Locate the cell with the specified text and output its (x, y) center coordinate. 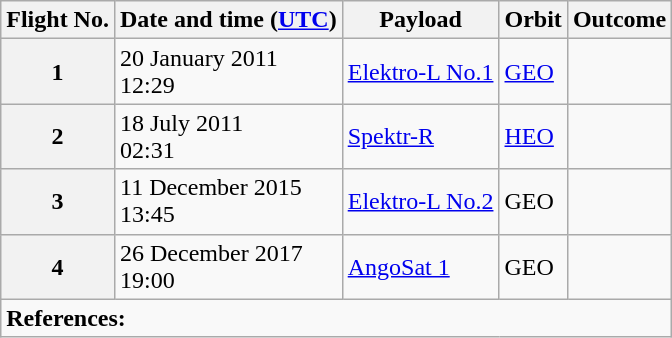
HEO (533, 136)
1 (58, 72)
Orbit (533, 20)
Outcome (619, 20)
AngoSat 1 (420, 266)
Payload (420, 20)
11 December 201513:45 (228, 202)
18 July 201102:31 (228, 136)
4 (58, 266)
Flight No. (58, 20)
Date and time (UTC) (228, 20)
20 January 201112:29 (228, 72)
26 December 201719:00 (228, 266)
Elektro-L No.1 (420, 72)
3 (58, 202)
Spektr-R (420, 136)
2 (58, 136)
References: (336, 318)
Elektro-L No.2 (420, 202)
